Detect which cell encompasses the target text, then output its (x, y) center coordinate. 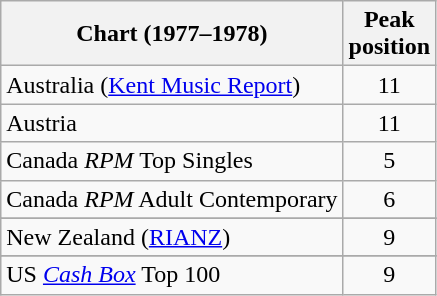
US Cash Box Top 100 (172, 275)
Chart (1977–1978) (172, 34)
5 (389, 161)
New Zealand (RIANZ) (172, 237)
Australia (Kent Music Report) (172, 85)
Austria (172, 123)
6 (389, 199)
Canada RPM Top Singles (172, 161)
Canada RPM Adult Contemporary (172, 199)
Peakposition (389, 34)
